Identify which cell holds the provided text, then report its (x, y) central coordinate. 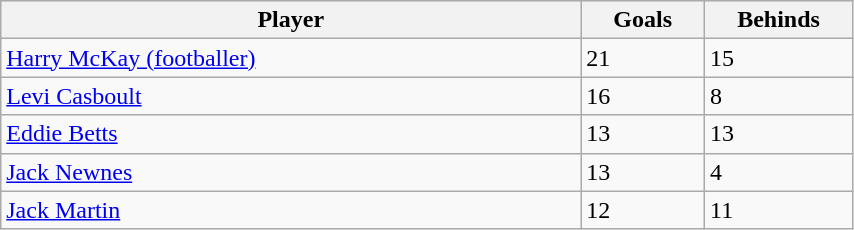
15 (779, 58)
16 (643, 96)
Player (291, 20)
12 (643, 210)
Behinds (779, 20)
Harry McKay (footballer) (291, 58)
11 (779, 210)
4 (779, 172)
21 (643, 58)
Jack Newnes (291, 172)
8 (779, 96)
Goals (643, 20)
Levi Casboult (291, 96)
Eddie Betts (291, 134)
Jack Martin (291, 210)
